Scan for the cell matching the given text and deliver its (x, y) coordinate at center. 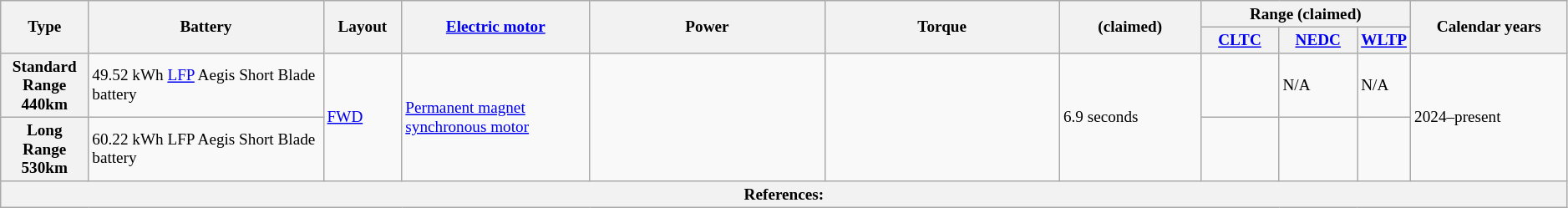
FWD (363, 117)
WLTP (1384, 40)
60.22 kWh LFP Aegis Short Blade battery (206, 149)
CLTC (1240, 40)
Permanent magnet synchronous motor (496, 117)
Calendar years (1489, 27)
References: (784, 195)
Power (707, 27)
Battery (206, 27)
Type (45, 27)
Range (claimed) (1305, 14)
Standard Range 440km (45, 85)
Torque (942, 27)
6.9 seconds (1129, 117)
2024–present (1489, 117)
Layout (363, 27)
Electric motor (496, 27)
Long Range 530km (45, 149)
NEDC (1318, 40)
(claimed) (1129, 27)
49.52 kWh LFP Aegis Short Blade battery (206, 85)
